Find where the given text appears and provide that cell's center as [X, Y] coordinate. 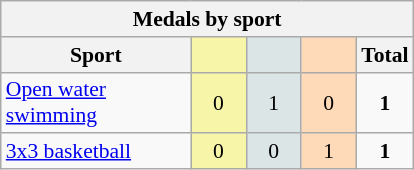
Sport [96, 55]
Total [384, 55]
Open water swimming [96, 102]
3x3 basketball [96, 152]
Medals by sport [208, 19]
